Detect which cell encompasses the target text, then output its (x, y) center coordinate. 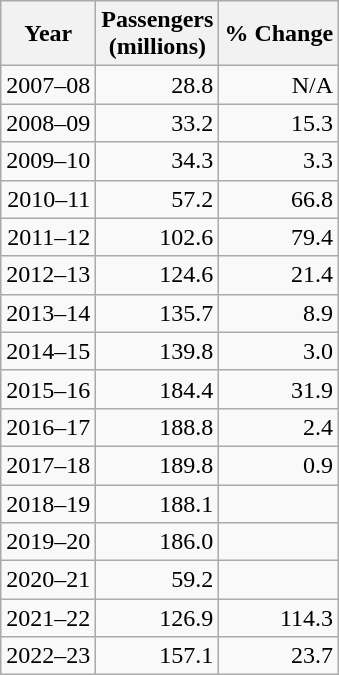
2013–14 (48, 313)
2021–22 (48, 618)
2015–16 (48, 389)
0.9 (279, 465)
31.9 (279, 389)
188.1 (158, 503)
135.7 (158, 313)
66.8 (279, 199)
102.6 (158, 237)
2007–08 (48, 85)
2020–21 (48, 580)
2014–15 (48, 351)
2011–12 (48, 237)
2012–13 (48, 275)
2022–23 (48, 656)
% Change (279, 34)
2017–18 (48, 465)
184.4 (158, 389)
2016–17 (48, 427)
2009–10 (48, 161)
188.8 (158, 427)
N/A (279, 85)
79.4 (279, 237)
2018–19 (48, 503)
189.8 (158, 465)
2.4 (279, 427)
3.3 (279, 161)
Year (48, 34)
59.2 (158, 580)
3.0 (279, 351)
57.2 (158, 199)
2010–11 (48, 199)
34.3 (158, 161)
114.3 (279, 618)
124.6 (158, 275)
28.8 (158, 85)
186.0 (158, 542)
139.8 (158, 351)
33.2 (158, 123)
157.1 (158, 656)
23.7 (279, 656)
126.9 (158, 618)
8.9 (279, 313)
2008–09 (48, 123)
15.3 (279, 123)
Passengers(millions) (158, 34)
21.4 (279, 275)
2019–20 (48, 542)
